Locate the cell with the specified text and output its [x, y] center coordinate. 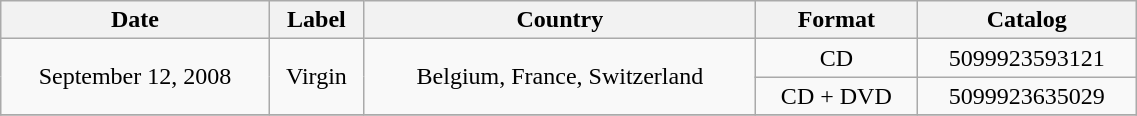
Country [560, 20]
Belgium, France, Switzerland [560, 77]
Date [135, 20]
CD [836, 58]
Catalog [1027, 20]
5099923635029 [1027, 96]
Label [316, 20]
September 12, 2008 [135, 77]
CD + DVD [836, 96]
Format [836, 20]
5099923593121 [1027, 58]
Virgin [316, 77]
